Scan for the cell matching the given text and deliver its (X, Y) coordinate at center. 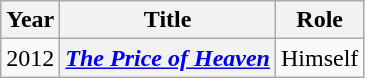
2012 (30, 58)
Himself (319, 58)
Role (319, 20)
The Price of Heaven (168, 58)
Year (30, 20)
Title (168, 20)
